Output the (X, Y) coordinate of the center of the cell containing the given text.  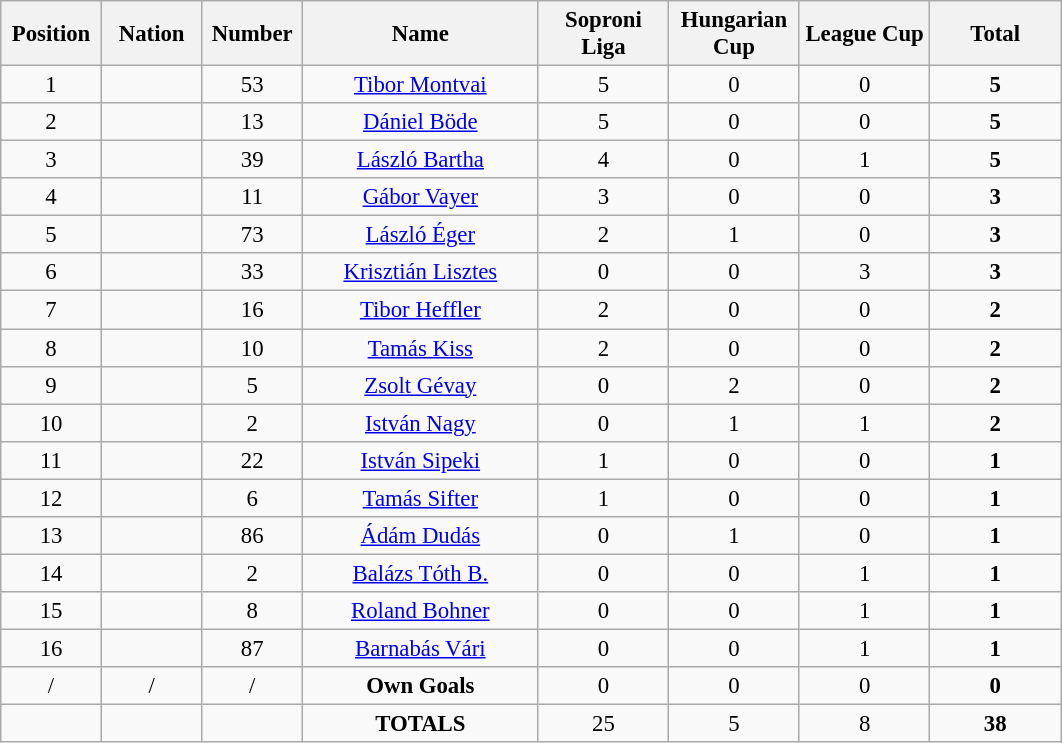
Gábor Vayer (421, 197)
39 (252, 160)
Roland Bohner (421, 611)
Krisztián Lisztes (421, 273)
László Éger (421, 235)
League Cup (864, 34)
Name (421, 34)
Dániel Böde (421, 122)
Zsolt Gévay (421, 385)
Tamás Sifter (421, 498)
25 (604, 724)
Position (52, 34)
László Bartha (421, 160)
87 (252, 648)
Barnabás Vári (421, 648)
53 (252, 85)
14 (52, 573)
István Nagy (421, 423)
Own Goals (421, 686)
Nation (152, 34)
22 (252, 460)
Balázs Tóth B. (421, 573)
38 (996, 724)
15 (52, 611)
TOTALS (421, 724)
Soproni Liga (604, 34)
Number (252, 34)
73 (252, 235)
Tibor Heffler (421, 310)
István Sipeki (421, 460)
33 (252, 273)
Ádám Dudás (421, 536)
9 (52, 385)
Hungarian Cup (734, 34)
Tamás Kiss (421, 348)
Tibor Montvai (421, 85)
7 (52, 310)
12 (52, 498)
Total (996, 34)
86 (252, 536)
